Determine the (x, y) coordinate at the center of the cell enclosing the given text.  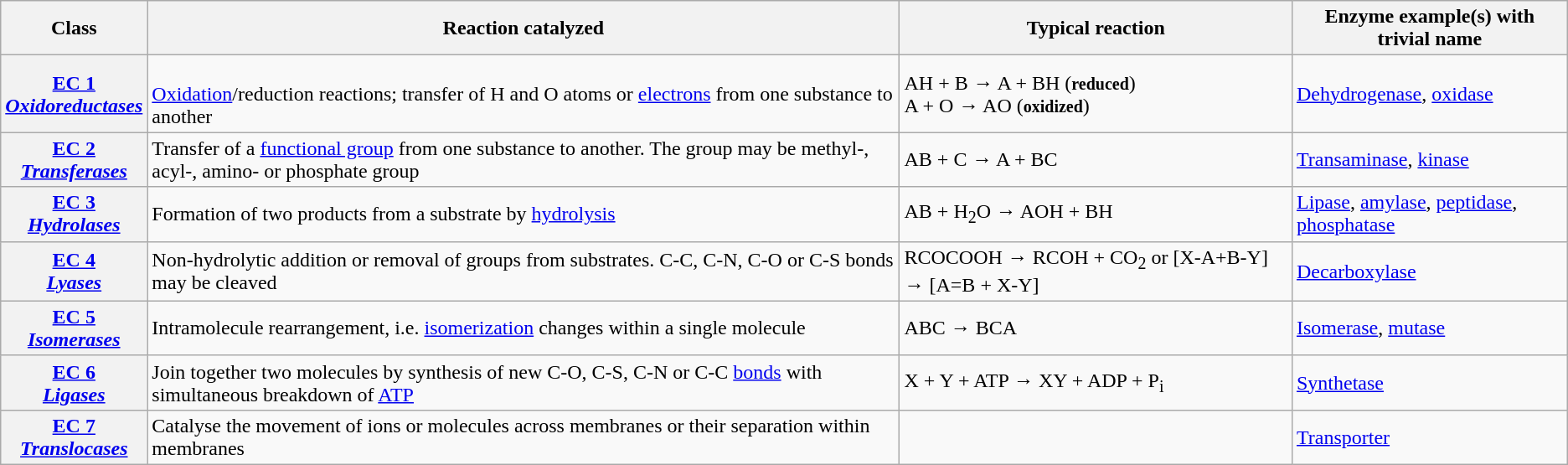
EC 2Transferases (74, 159)
EC 5Isomerases (74, 328)
Catalyse the movement of ions or molecules across membranes or their separation within membranes (524, 437)
Intramolecule rearrangement, i.e. isomerization changes within a single molecule (524, 328)
Isomerase, mutase (1429, 328)
Enzyme example(s) with trivial name (1429, 28)
Lipase, amylase, peptidase, phosphatase (1429, 214)
Transporter (1429, 437)
EC 6Ligases (74, 382)
Decarboxylase (1429, 271)
ABC → BCA (1096, 328)
Non-hydrolytic addition or removal of groups from substrates. C-C, C-N, C-O or C-S bonds may be cleaved (524, 271)
Formation of two products from a substrate by hydrolysis (524, 214)
Oxidation/reduction reactions; transfer of H and O atoms or electrons from one substance to another (524, 94)
AB + H2O → AOH + BH (1096, 214)
Reaction catalyzed (524, 28)
Dehydrogenase, oxidase (1429, 94)
Class (74, 28)
EC 1Oxidoreductases (74, 94)
RCOCOOH → RCOH + CO2 or [X-A+B-Y] → [A=B + X-Y] (1096, 271)
X + Y + ATP → XY + ADP + Pi (1096, 382)
Transfer of a functional group from one substance to another. The group may be methyl-, acyl-, amino- or phosphate group (524, 159)
AH + B → A + BH (reduced) A + O → AO (oxidized) (1096, 94)
EC 7Translocases (74, 437)
Synthetase (1429, 382)
Typical reaction (1096, 28)
EC 4Lyases (74, 271)
EC 3Hydrolases (74, 214)
AB + C → A + BC (1096, 159)
Join together two molecules by synthesis of new C-O, C-S, C-N or C-C bonds with simultaneous breakdown of ATP (524, 382)
Transaminase, kinase (1429, 159)
